For the text-containing cell, return its midpoint in (X, Y) coordinate format. 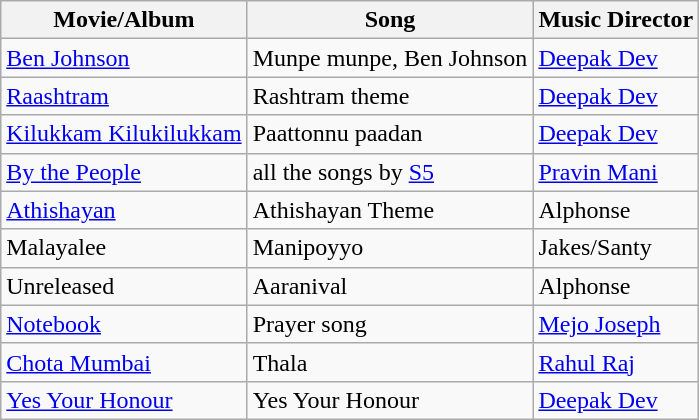
Chota Mumbai (124, 362)
Rashtram theme (390, 96)
Prayer song (390, 324)
Ben Johnson (124, 58)
Paattonnu paadan (390, 134)
Rahul Raj (616, 362)
Notebook (124, 324)
Thala (390, 362)
all the songs by S5 (390, 172)
Mejo Joseph (616, 324)
Unreleased (124, 286)
Jakes/Santy (616, 248)
Athishayan Theme (390, 210)
Munpe munpe, Ben Johnson (390, 58)
Aaranival (390, 286)
Music Director (616, 20)
Song (390, 20)
Manipoyyo (390, 248)
Raashtram (124, 96)
Athishayan (124, 210)
Movie/Album (124, 20)
Kilukkam Kilukilukkam (124, 134)
Pravin Mani (616, 172)
Malayalee (124, 248)
By the People (124, 172)
